Return [x, y] of the center of cell containing provided text 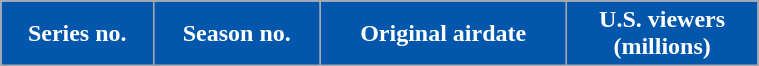
Series no. [78, 34]
U.S. viewers(millions) [662, 34]
Season no. [237, 34]
Original airdate [444, 34]
